Provide the (X, Y) coordinate of the cell's center where the given text is located.  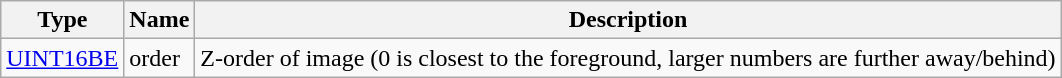
Type (62, 20)
Name (160, 20)
order (160, 58)
UINT16BE (62, 58)
Description (628, 20)
Z-order of image (0 is closest to the foreground, larger numbers are further away/behind) (628, 58)
